Determine the (x, y) coordinate at the center of the cell enclosing the given text.  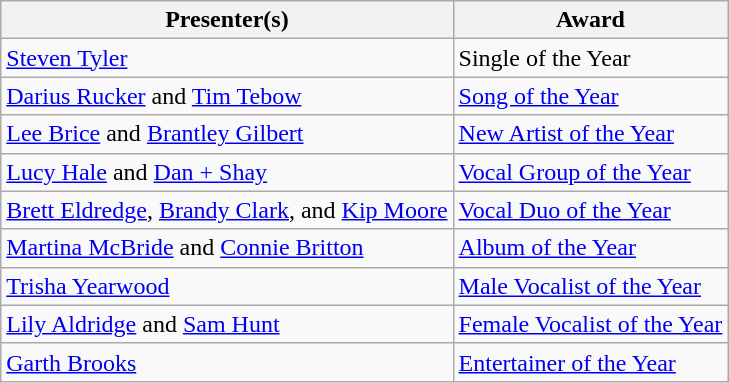
Entertainer of the Year (590, 362)
Song of the Year (590, 96)
Darius Rucker and Tim Tebow (227, 96)
Vocal Group of the Year (590, 172)
Lily Aldridge and Sam Hunt (227, 324)
Trisha Yearwood (227, 286)
Album of the Year (590, 248)
Lee Brice and Brantley Gilbert (227, 134)
Female Vocalist of the Year (590, 324)
Garth Brooks (227, 362)
Brett Eldredge, Brandy Clark, and Kip Moore (227, 210)
Male Vocalist of the Year (590, 286)
Steven Tyler (227, 58)
Martina McBride and Connie Britton (227, 248)
Vocal Duo of the Year (590, 210)
Award (590, 20)
Lucy Hale and Dan + Shay (227, 172)
New Artist of the Year (590, 134)
Single of the Year (590, 58)
Presenter(s) (227, 20)
